For the text-containing cell, return its midpoint in (x, y) coordinate format. 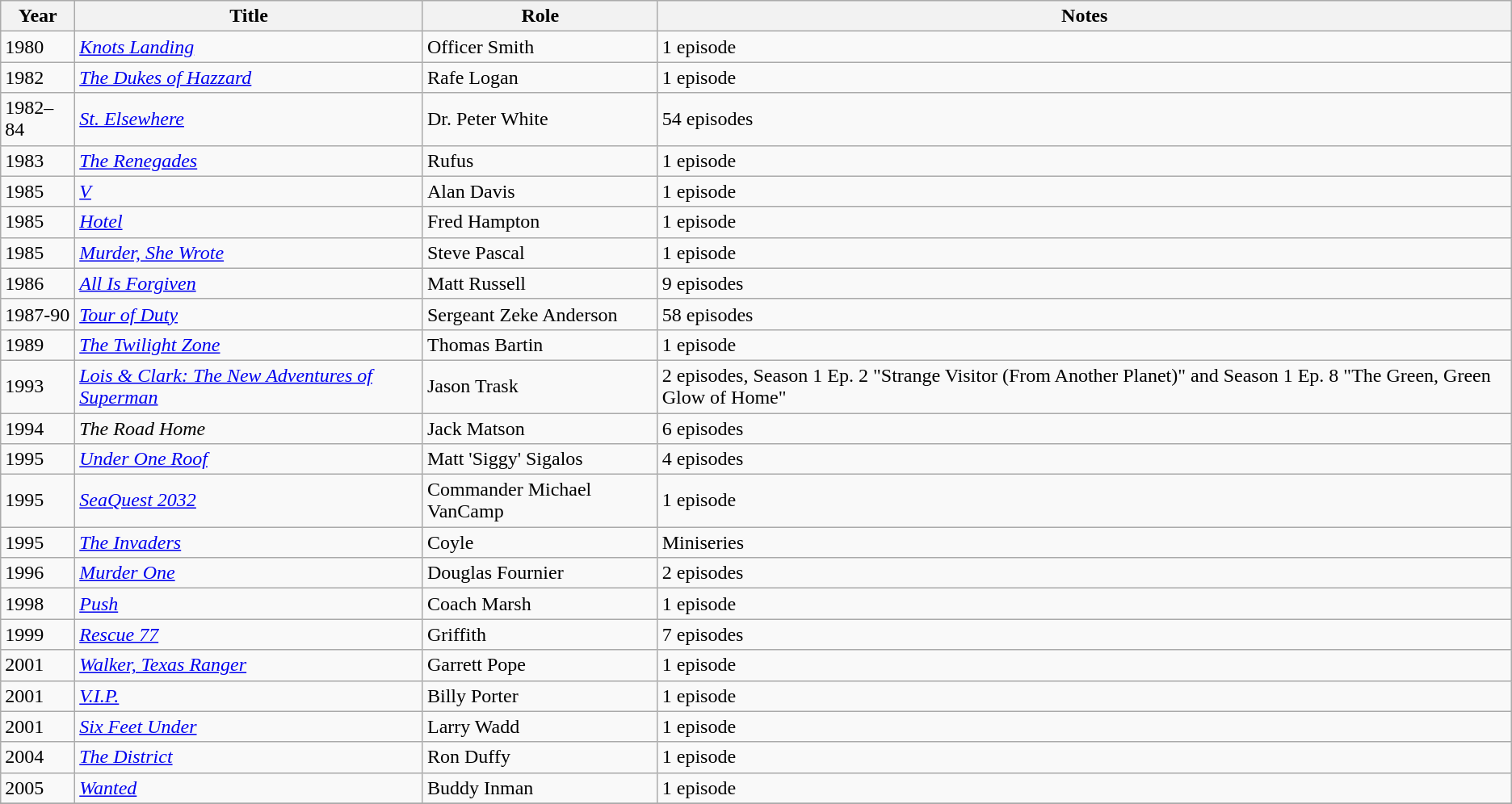
Griffith (540, 634)
Six Feet Under (249, 727)
58 episodes (1084, 314)
2004 (38, 757)
Under One Roof (249, 459)
2 episodes, Season 1 Ep. 2 "Strange Visitor (From Another Planet)" and Season 1 Ep. 8 "The Green, Green Glow of Home" (1084, 386)
The Invaders (249, 542)
Matt 'Siggy' Sigalos (540, 459)
1987-90 (38, 314)
Thomas Bartin (540, 345)
Commander Michael VanCamp (540, 500)
Murder One (249, 573)
1983 (38, 161)
Alan Davis (540, 191)
SeaQuest 2032 (249, 500)
Fred Hampton (540, 222)
Hotel (249, 222)
Jason Trask (540, 386)
Matt Russell (540, 283)
Role (540, 16)
Lois & Clark: The New Adventures of Superman (249, 386)
1994 (38, 429)
1980 (38, 47)
Push (249, 604)
Rafe Logan (540, 77)
6 episodes (1084, 429)
Walker, Texas Ranger (249, 665)
The Renegades (249, 161)
Billy Porter (540, 696)
1996 (38, 573)
Jack Matson (540, 429)
The Dukes of Hazzard (249, 77)
4 episodes (1084, 459)
Larry Wadd (540, 727)
The Road Home (249, 429)
V (249, 191)
Miniseries (1084, 542)
1982 (38, 77)
1999 (38, 634)
9 episodes (1084, 283)
1986 (38, 283)
Dr. Peter White (540, 119)
Tour of Duty (249, 314)
2005 (38, 788)
1998 (38, 604)
Officer Smith (540, 47)
Douglas Fournier (540, 573)
1993 (38, 386)
Rescue 77 (249, 634)
V.I.P. (249, 696)
1982–84 (38, 119)
Garrett Pope (540, 665)
7 episodes (1084, 634)
2 episodes (1084, 573)
Rufus (540, 161)
Sergeant Zeke Anderson (540, 314)
Year (38, 16)
St. Elsewhere (249, 119)
Coach Marsh (540, 604)
The Twilight Zone (249, 345)
54 episodes (1084, 119)
Steve Pascal (540, 253)
Wanted (249, 788)
Title (249, 16)
Buddy Inman (540, 788)
All Is Forgiven (249, 283)
Knots Landing (249, 47)
The District (249, 757)
Notes (1084, 16)
Murder, She Wrote (249, 253)
1989 (38, 345)
Ron Duffy (540, 757)
Coyle (540, 542)
